Return the [x, y] coordinate for the center point of the cell that contains the specified text.  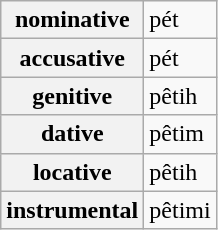
pêtimi [180, 210]
nominative [72, 20]
locative [72, 172]
pêtim [180, 134]
genitive [72, 96]
accusative [72, 58]
instrumental [72, 210]
dative [72, 134]
